Determine the (x, y) coordinate at the center of the cell enclosing the given text.  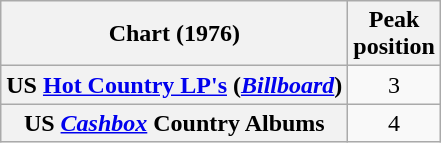
US Hot Country LP's (Billboard) (174, 85)
Chart (1976) (174, 34)
4 (394, 123)
3 (394, 85)
US Cashbox Country Albums (174, 123)
Peakposition (394, 34)
